For the text-containing cell, return its midpoint in [x, y] coordinate format. 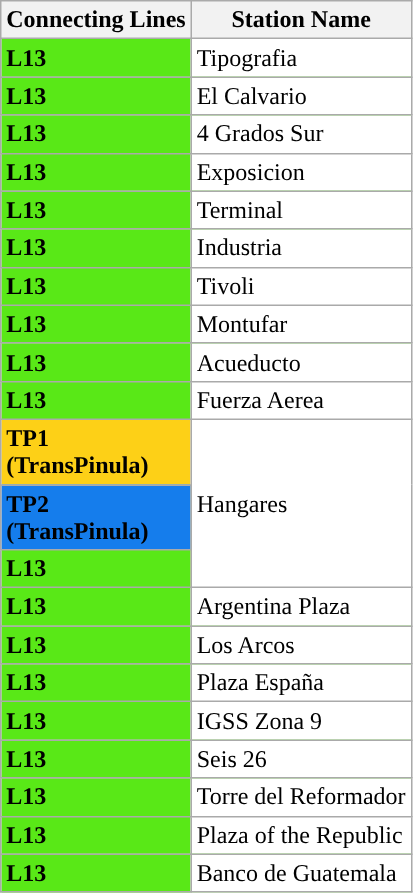
Argentina Plaza [301, 607]
Plaza España [301, 683]
Terminal [301, 210]
Industria [301, 248]
Station Name [301, 20]
Connecting Lines [96, 20]
Fuerza Aerea [301, 400]
Tipografia [301, 58]
Montufar [301, 324]
4 Grados Sur [301, 134]
Seis 26 [301, 759]
Torre del Reformador [301, 797]
Hangares [301, 503]
Exposicion [301, 172]
TP2 (TransPinula) [96, 516]
Tivoli [301, 286]
Los Arcos [301, 645]
Acueducto [301, 362]
TP1 (TransPinula) [96, 452]
El Calvario [301, 96]
Plaza of the Republic [301, 835]
Banco de Guatemala [301, 873]
IGSS Zona 9 [301, 721]
